Provide the [x, y] coordinate of the cell's center where the given text is located.  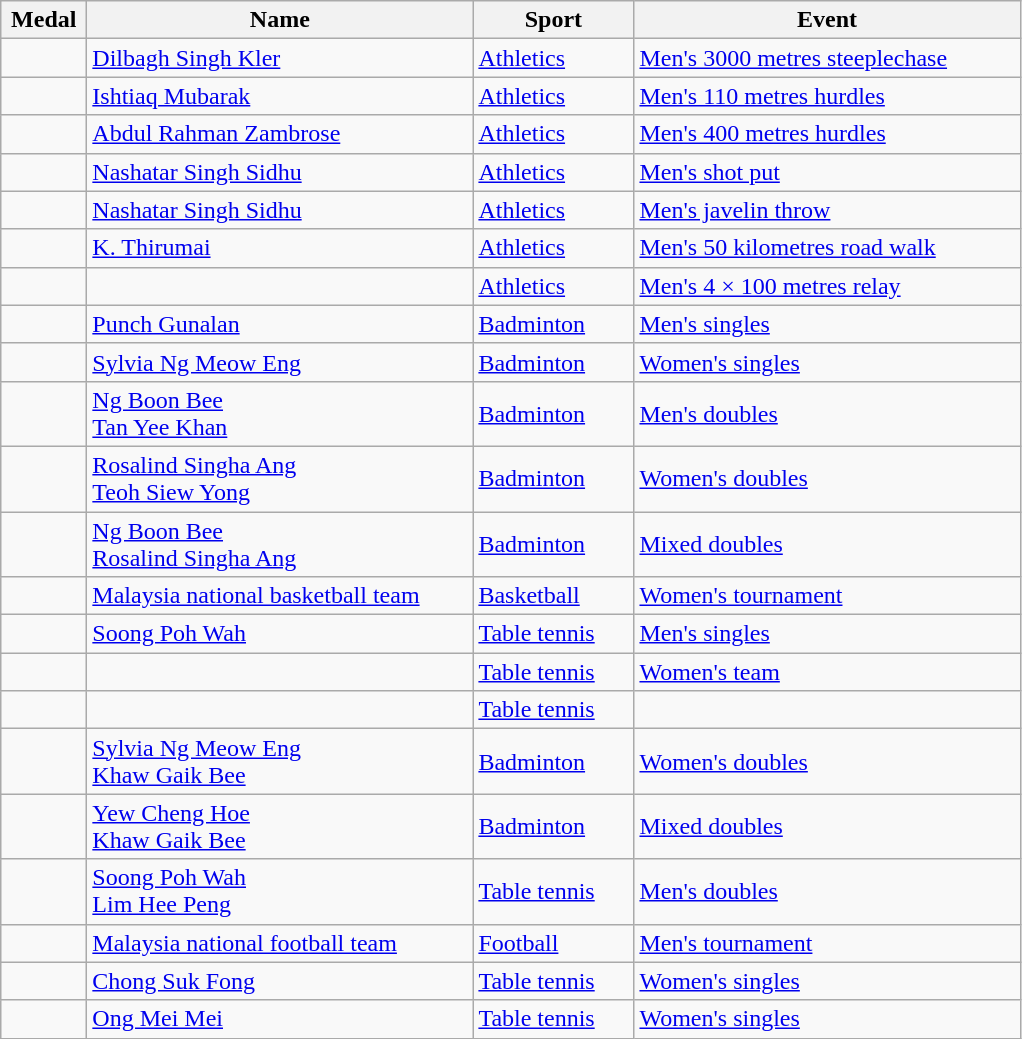
Malaysia national basketball team [280, 596]
Men's javelin throw [827, 210]
Sylvia Ng Meow EngKhaw Gaik Bee [280, 762]
Basketball [554, 596]
Name [280, 20]
Rosalind Singha AngTeoh Siew Yong [280, 478]
Medal [44, 20]
Ng Boon BeeTan Yee Khan [280, 414]
Event [827, 20]
Men's 4 × 100 metres relay [827, 286]
Women's team [827, 672]
Yew Cheng HoeKhaw Gaik Bee [280, 826]
Football [554, 943]
Men's tournament [827, 943]
Men's 110 metres hurdles [827, 96]
Sport [554, 20]
Soong Poh Wah [280, 634]
Men's 50 kilometres road walk [827, 248]
K. Thirumai [280, 248]
Men's 3000 metres steeplechase [827, 58]
Ishtiaq Mubarak [280, 96]
Abdul Rahman Zambrose [280, 134]
Malaysia national football team [280, 943]
Chong Suk Fong [280, 981]
Sylvia Ng Meow Eng [280, 362]
Ong Mei Mei [280, 1019]
Women's tournament [827, 596]
Soong Poh WahLim Hee Peng [280, 892]
Men's 400 metres hurdles [827, 134]
Men's shot put [827, 172]
Dilbagh Singh Kler [280, 58]
Ng Boon BeeRosalind Singha Ang [280, 544]
Punch Gunalan [280, 324]
